Extract the [X, Y] coordinate from the center of the cell holding the provided text.  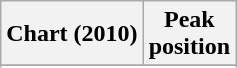
Peakposition [189, 34]
Chart (2010) [72, 34]
